Identify which cell holds the provided text, then report its [X, Y] central coordinate. 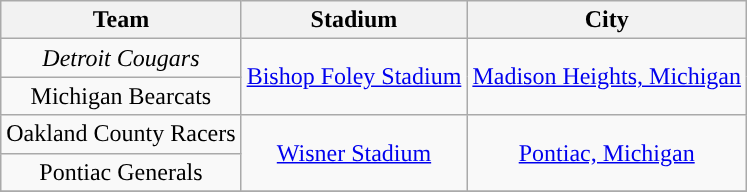
Pontiac, Michigan [607, 153]
Team [121, 20]
City [607, 20]
Michigan Bearcats [121, 96]
Bishop Foley Stadium [354, 77]
Wisner Stadium [354, 153]
Pontiac Generals [121, 172]
Madison Heights, Michigan [607, 77]
Oakland County Racers [121, 134]
Detroit Cougars [121, 58]
Stadium [354, 20]
